Output the [X, Y] coordinate of the center of the cell containing the given text.  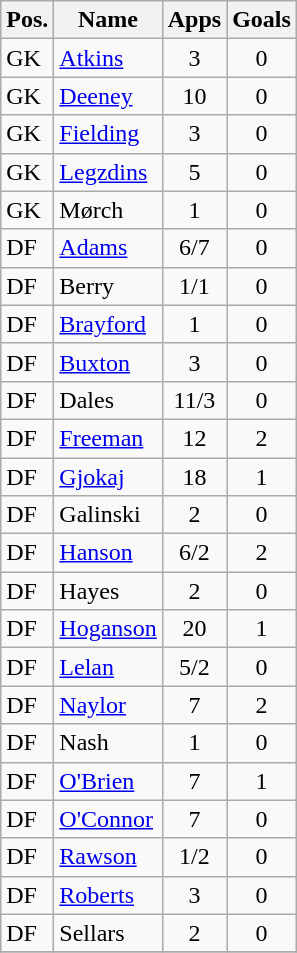
Adams [108, 248]
Gjokaj [108, 477]
Freeman [108, 438]
5/2 [194, 667]
Berry [108, 286]
Hayes [108, 591]
Goals [262, 20]
1/2 [194, 857]
1/1 [194, 286]
6/7 [194, 248]
Fielding [108, 134]
12 [194, 438]
Apps [194, 20]
Naylor [108, 705]
Nash [108, 743]
Galinski [108, 515]
Dales [108, 400]
O'Connor [108, 819]
Legzdins [108, 172]
Name [108, 20]
Hanson [108, 553]
5 [194, 172]
Mørch [108, 210]
Roberts [108, 895]
10 [194, 96]
Hoganson [108, 629]
Rawson [108, 857]
Lelan [108, 667]
Brayford [108, 324]
O'Brien [108, 781]
18 [194, 477]
Sellars [108, 933]
Buxton [108, 362]
6/2 [194, 553]
Deeney [108, 96]
20 [194, 629]
Atkins [108, 58]
11/3 [194, 400]
Pos. [28, 20]
